Search for the cell housing the specified text and yield its [X, Y] center coordinate. 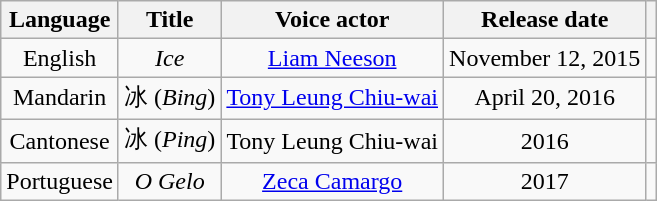
Mandarin [60, 98]
English [60, 58]
Language [60, 20]
2016 [545, 140]
2017 [545, 181]
冰 (Ping) [169, 140]
Release date [545, 20]
Title [169, 20]
Liam Neeson [332, 58]
November 12, 2015 [545, 58]
Zeca Camargo [332, 181]
Voice actor [332, 20]
O Gelo [169, 181]
Cantonese [60, 140]
Ice [169, 58]
April 20, 2016 [545, 98]
冰 (Bing) [169, 98]
Portuguese [60, 181]
